Scan for the cell matching the given text and deliver its [x, y] coordinate at center. 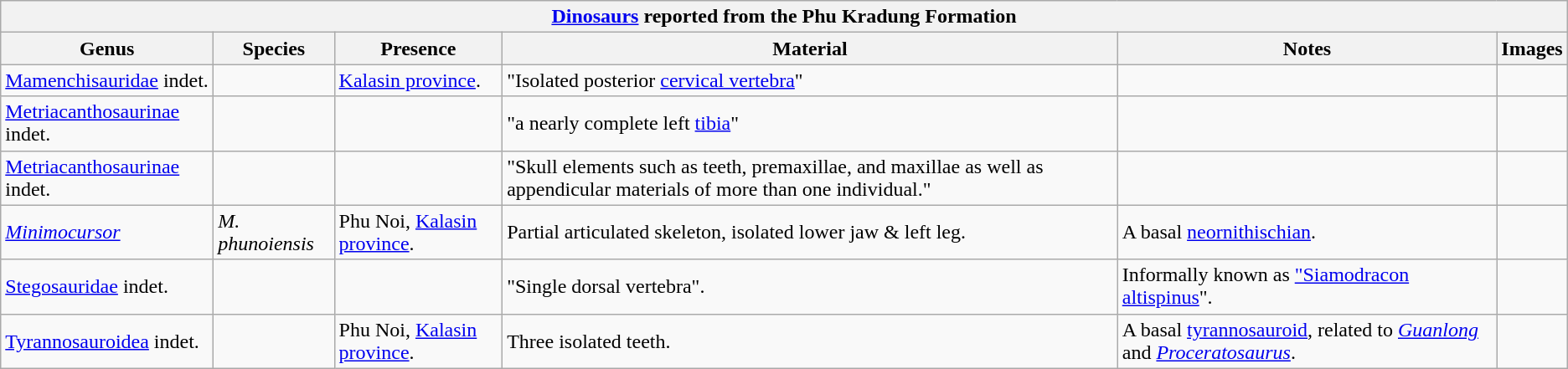
Tyrannosauroidea indet. [107, 341]
A basal tyrannosauroid, related to Guanlong and Proceratosaurus. [1307, 341]
M. phunoiensis [274, 233]
Stegosauridae indet. [107, 286]
"Skull elements such as teeth, premaxillae, and maxillae as well as appendicular materials of more than one individual." [811, 177]
"a nearly complete left tibia" [811, 124]
Species [274, 49]
Three isolated teeth. [811, 341]
Notes [1307, 49]
Genus [107, 49]
Partial articulated skeleton, isolated lower jaw & left leg. [811, 233]
Informally known as "Siamodracon altispinus". [1307, 286]
A basal neornithischian. [1307, 233]
Presence [419, 49]
Dinosaurs reported from the Phu Kradung Formation [784, 17]
"Single dorsal vertebra". [811, 286]
Minimocursor [107, 233]
Images [1532, 49]
Material [811, 49]
Mamenchisauridae indet. [107, 80]
Kalasin province. [419, 80]
"Isolated posterior cervical vertebra" [811, 80]
